Determine the [X, Y] coordinate at the center of the cell enclosing the given text.  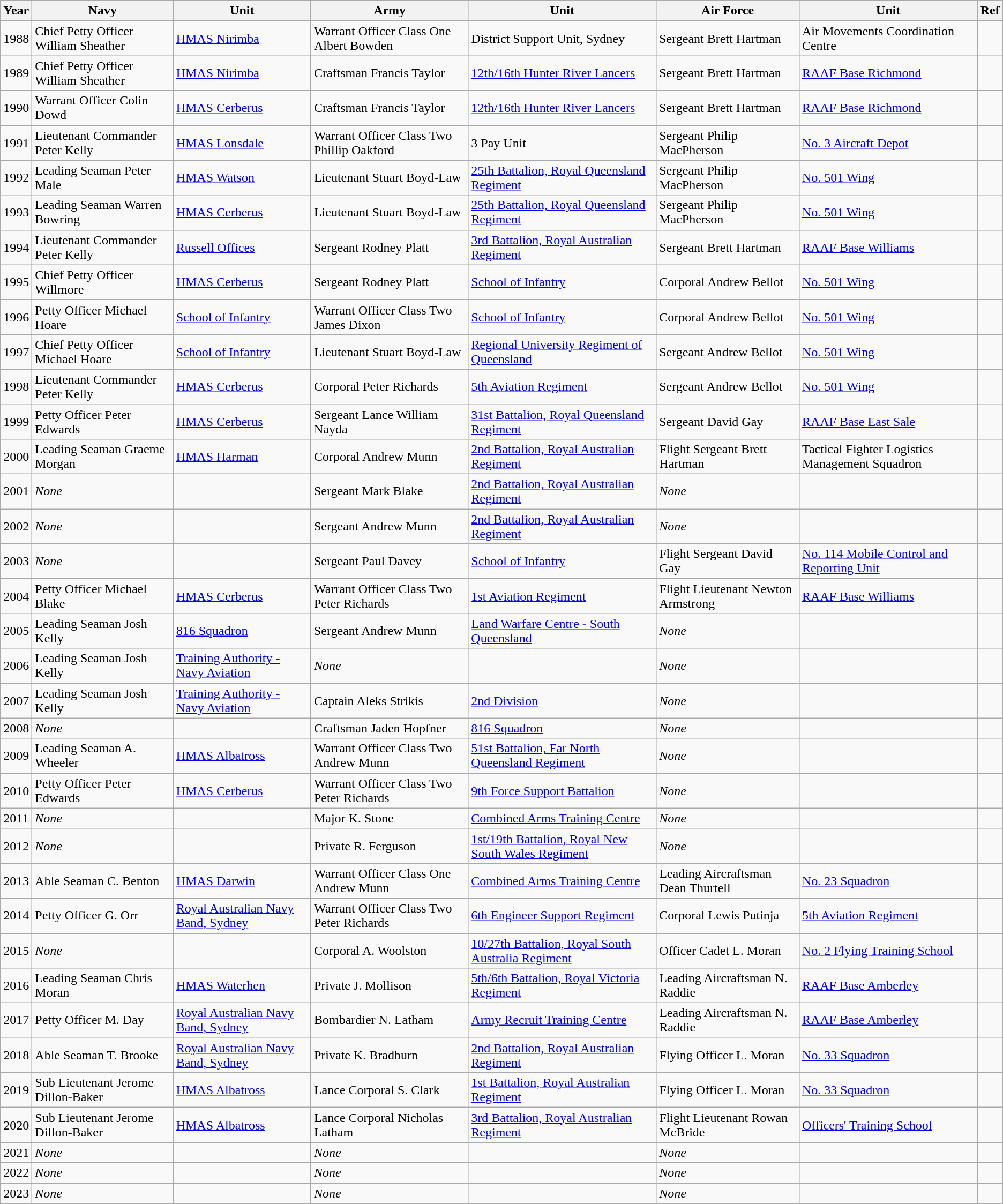
Corporal Lewis Putinja [728, 915]
Private R. Ferguson [389, 846]
2012 [16, 846]
2019 [16, 1090]
Warrant Officer Class Two James Dixon [389, 317]
2017 [16, 1020]
31st Battalion, Royal Queensland Regiment [563, 421]
Year [16, 11]
Craftsman Jaden Hopfner [389, 728]
HMAS Harman [242, 457]
Officer Cadet L. Moran [728, 951]
District Support Unit, Sydney [563, 39]
Navy [103, 11]
HMAS Waterhen [242, 986]
Ref [990, 11]
RAAF Base East Sale [888, 421]
2006 [16, 665]
Petty Officer Michael Blake [103, 596]
2018 [16, 1056]
2002 [16, 526]
1995 [16, 282]
Captain Aleks Strikis [389, 701]
2004 [16, 596]
3 Pay Unit [563, 143]
2020 [16, 1125]
No. 3 Aircraft Depot [888, 143]
Flight Lieutenant Newton Armstrong [728, 596]
2007 [16, 701]
Officers' Training School [888, 1125]
Warrant Officer Class Two Andrew Munn [389, 756]
1997 [16, 352]
51st Battalion, Far North Queensland Regiment [563, 756]
2005 [16, 631]
2022 [16, 1173]
2023 [16, 1193]
Lance Corporal Nicholas Latham [389, 1125]
Warrant Officer Colin Dowd [103, 108]
Chief Petty Officer Willmore [103, 282]
5th/6th Battalion, Royal Victoria Regiment [563, 986]
Land Warfare Centre - South Queensland [563, 631]
Major K. Stone [389, 818]
Leading Seaman Warren Bowring [103, 212]
Warrant Officer Class One Albert Bowden [389, 39]
2003 [16, 562]
Petty Officer G. Orr [103, 915]
Warrant Officer Class One Andrew Munn [389, 881]
Private J. Mollison [389, 986]
Leading Seaman Chris Moran [103, 986]
2013 [16, 881]
1st Aviation Regiment [563, 596]
No. 2 Flying Training School [888, 951]
Army Recruit Training Centre [563, 1020]
Warrant Officer Class Two Phillip Oakford [389, 143]
Sergeant Mark Blake [389, 492]
2021 [16, 1153]
Tactical Fighter Logistics Management Squadron [888, 457]
Air Force [728, 11]
No. 114 Mobile Control and Reporting Unit [888, 562]
HMAS Watson [242, 178]
No. 23 Squadron [888, 881]
Russell Offices [242, 248]
2010 [16, 791]
2016 [16, 986]
HMAS Darwin [242, 881]
Petty Officer Michael Hoare [103, 317]
Petty Officer M. Day [103, 1020]
Able Seaman T. Brooke [103, 1056]
1992 [16, 178]
Corporal A. Woolston [389, 951]
Corporal Peter Richards [389, 387]
Flight Sergeant Brett Hartman [728, 457]
1993 [16, 212]
Sergeant Lance William Nayda [389, 421]
Lance Corporal S. Clark [389, 1090]
Sergeant Paul Davey [389, 562]
2001 [16, 492]
Flight Lieutenant Rowan McBride [728, 1125]
Leading Seaman A. Wheeler [103, 756]
2014 [16, 915]
Sergeant David Gay [728, 421]
Army [389, 11]
Leading Seaman Peter Male [103, 178]
2011 [16, 818]
1999 [16, 421]
Flight Sergeant David Gay [728, 562]
2015 [16, 951]
9th Force Support Battalion [563, 791]
1990 [16, 108]
1994 [16, 248]
Able Seaman C. Benton [103, 881]
Air Movements Coordination Centre [888, 39]
1991 [16, 143]
1996 [16, 317]
HMAS Lonsdale [242, 143]
Leading Seaman Graeme Morgan [103, 457]
Regional University Regiment of Queensland [563, 352]
Corporal Andrew Munn [389, 457]
2000 [16, 457]
2008 [16, 728]
Private K. Bradburn [389, 1056]
2009 [16, 756]
Chief Petty Officer Michael Hoare [103, 352]
6th Engineer Support Regiment [563, 915]
1998 [16, 387]
Bombardier N. Latham [389, 1020]
1st/19th Battalion, Royal New South Wales Regiment [563, 846]
Leading Aircraftsman Dean Thurtell [728, 881]
1988 [16, 39]
1989 [16, 73]
1st Battalion, Royal Australian Regiment [563, 1090]
2nd Division [563, 701]
10/27th Battalion, Royal South Australia Regiment [563, 951]
